For the text-containing cell, return its midpoint in (x, y) coordinate format. 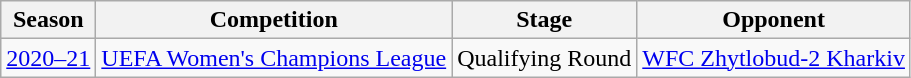
WFC Zhytlobud-2 Kharkiv (774, 58)
Qualifying Round (544, 58)
Season (48, 20)
2020–21 (48, 58)
UEFA Women's Champions League (274, 58)
Opponent (774, 20)
Stage (544, 20)
Competition (274, 20)
